Find where the given text appears and provide that cell's center as (x, y) coordinate. 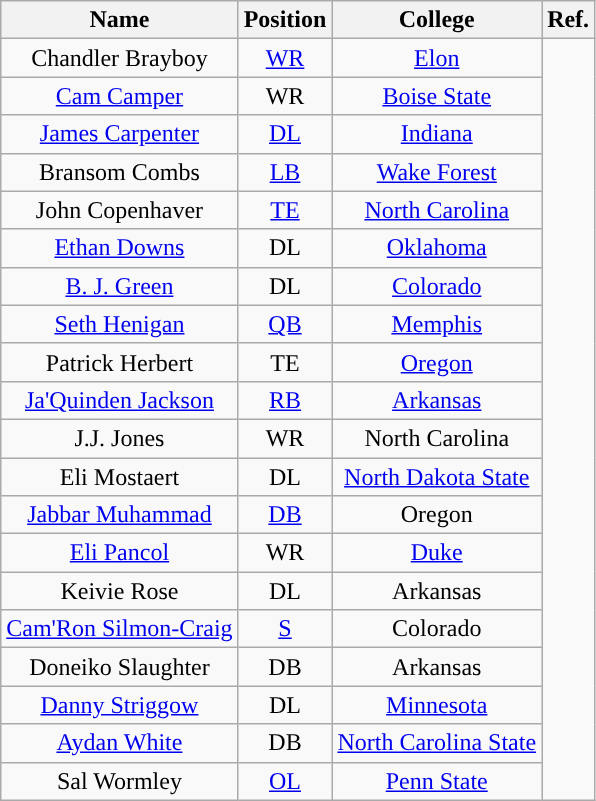
College (437, 20)
S (285, 629)
RB (285, 400)
Bransom Combs (120, 172)
Keivie Rose (120, 591)
Danny Striggow (120, 705)
Oklahoma (437, 248)
Eli Pancol (120, 553)
Jabbar Muhammad (120, 515)
Aydan White (120, 743)
Cam'Ron Silmon-Craig (120, 629)
Duke (437, 553)
James Carpenter (120, 134)
John Copenhaver (120, 210)
OL (285, 781)
Penn State (437, 781)
Wake Forest (437, 172)
Minnesota (437, 705)
North Dakota State (437, 477)
J.J. Jones (120, 438)
QB (285, 324)
Ja'Quinden Jackson (120, 400)
Ethan Downs (120, 248)
LB (285, 172)
Elon (437, 58)
Memphis (437, 324)
Eli Mostaert (120, 477)
Boise State (437, 96)
Seth Henigan (120, 324)
Doneiko Slaughter (120, 667)
Position (285, 20)
Sal Wormley (120, 781)
Name (120, 20)
North Carolina State (437, 743)
Indiana (437, 134)
Chandler Brayboy (120, 58)
Patrick Herbert (120, 362)
Ref. (568, 20)
B. J. Green (120, 286)
Cam Camper (120, 96)
